Search for the cell housing the specified text and yield its [X, Y] center coordinate. 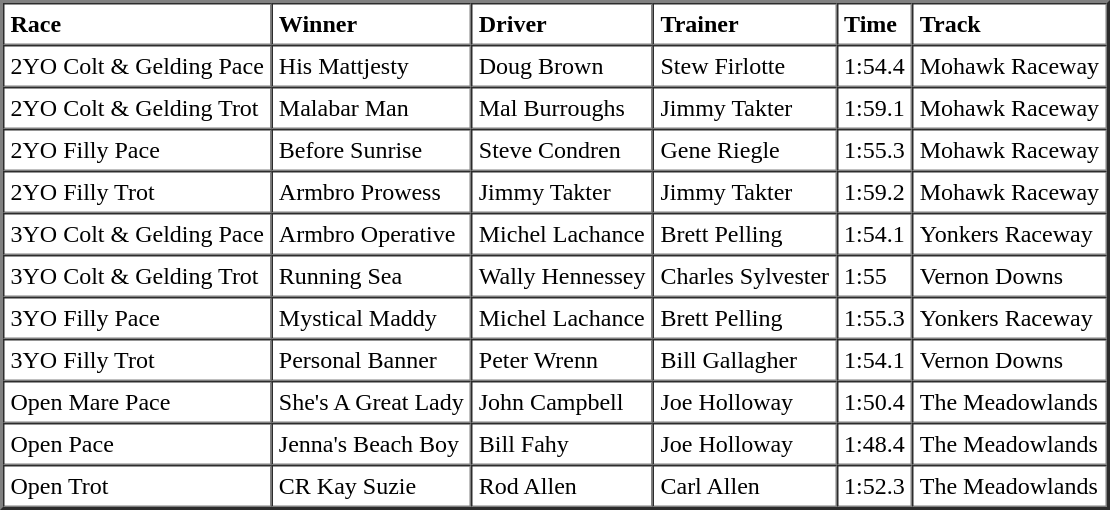
3YO Colt & Gelding Pace [137, 234]
Before Sunrise [371, 150]
Track [1009, 24]
1:55 [875, 276]
3YO Filly Pace [137, 318]
Open Trot [137, 486]
Carl Allen [745, 486]
Race [137, 24]
1:54.4 [875, 66]
Bill Gallagher [745, 360]
Malabar Man [371, 108]
1:48.4 [875, 444]
2YO Colt & Gelding Pace [137, 66]
2YO Colt & Gelding Trot [137, 108]
Wally Hennessey [562, 276]
Charles Sylvester [745, 276]
Running Sea [371, 276]
Doug Brown [562, 66]
Winner [371, 24]
1:59.1 [875, 108]
2YO Filly Trot [137, 192]
Time [875, 24]
Open Mare Pace [137, 402]
Gene Riegle [745, 150]
1:50.4 [875, 402]
Open Pace [137, 444]
Steve Condren [562, 150]
Jenna's Beach Boy [371, 444]
Armbro Operative [371, 234]
3YO Colt & Gelding Trot [137, 276]
Peter Wrenn [562, 360]
Bill Fahy [562, 444]
Personal Banner [371, 360]
CR Kay Suzie [371, 486]
Mal Burroughs [562, 108]
1:52.3 [875, 486]
Trainer [745, 24]
She's A Great Lady [371, 402]
3YO Filly Trot [137, 360]
His Mattjesty [371, 66]
John Campbell [562, 402]
2YO Filly Pace [137, 150]
Armbro Prowess [371, 192]
1:59.2 [875, 192]
Mystical Maddy [371, 318]
Stew Firlotte [745, 66]
Driver [562, 24]
Rod Allen [562, 486]
